Return [X, Y] of the center of cell containing provided text 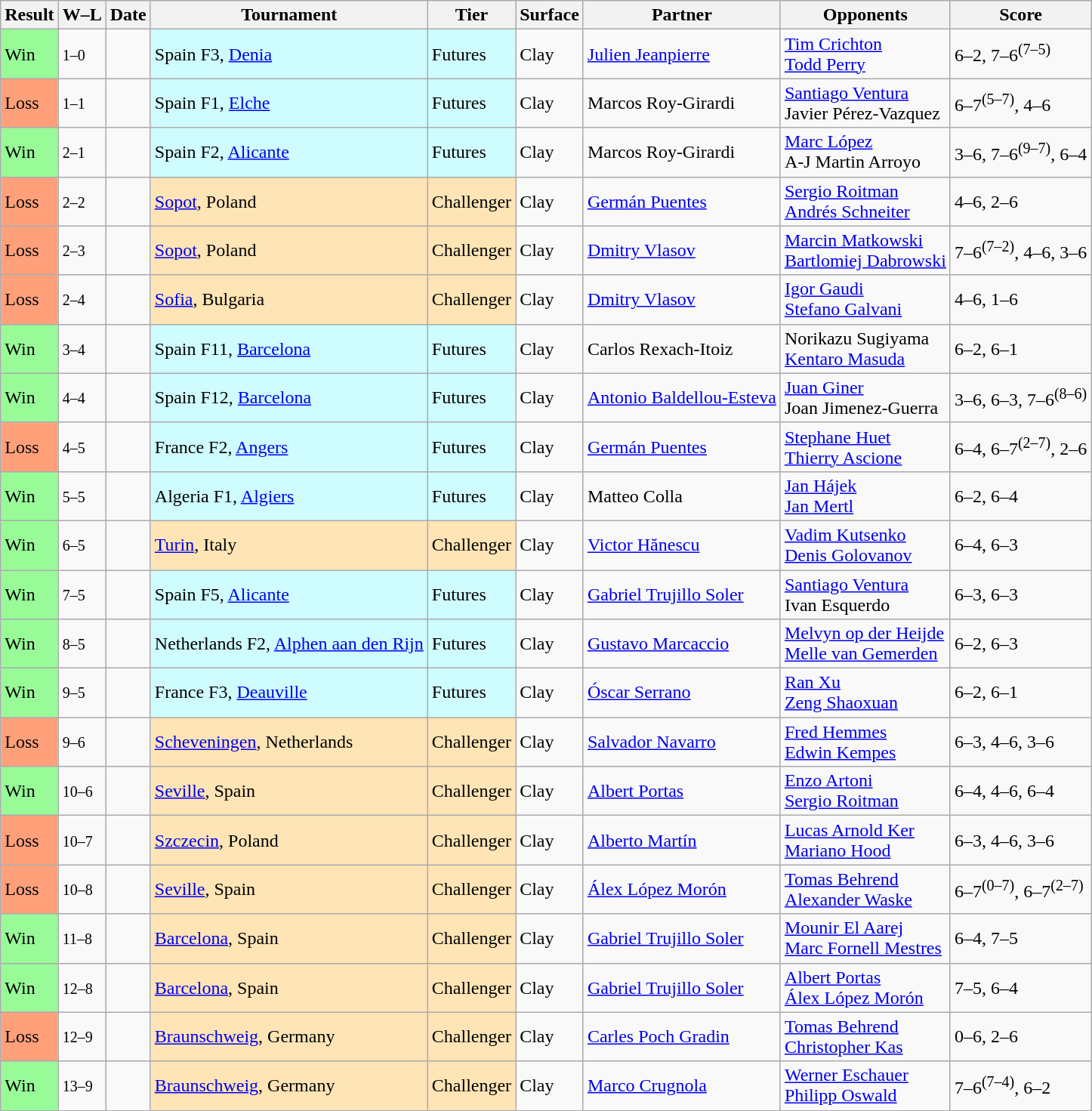
Melvyn op der Heijde Melle van Gemerden [865, 643]
Igor Gaudi Stefano Galvani [865, 299]
Albert Portas Álex López Morón [865, 988]
Albert Portas [681, 792]
Vadim Kutsenko Denis Golovanov [865, 545]
Antonio Baldellou-Esteva [681, 397]
6–7(0–7), 6–7(2–7) [1020, 890]
6–4, 7–5 [1020, 938]
12–8 [82, 988]
Julien Jeanpierre [681, 54]
6–2, 6–3 [1020, 643]
France F2, Angers [288, 447]
6–7(5–7), 4–6 [1020, 103]
6–4, 4–6, 6–4 [1020, 792]
Marc López A-J Martin Arroyo [865, 153]
1–0 [82, 54]
Ran Xu Zeng Shaoxuan [865, 693]
Surface [550, 15]
Werner Eschauer Philipp Oswald [865, 1086]
3–4 [82, 349]
10–6 [82, 792]
Spain F2, Alicante [288, 153]
Alberto Martín [681, 840]
Stephane Huet Thierry Ascione [865, 447]
12–9 [82, 1036]
4–6, 1–6 [1020, 299]
4–6, 2–6 [1020, 201]
Marco Crugnola [681, 1086]
Santiago Ventura Javier Pérez-Vazquez [865, 103]
Enzo Artoni Sergio Roitman [865, 792]
6–2, 6–4 [1020, 495]
4–4 [82, 397]
Spain F5, Alicante [288, 594]
Score [1020, 15]
Algeria F1, Algiers [288, 495]
Tier [471, 15]
2–3 [82, 251]
8–5 [82, 643]
6–4, 6–7(2–7), 2–6 [1020, 447]
6–3, 6–3 [1020, 594]
Óscar Serrano [681, 693]
9–5 [82, 693]
Opponents [865, 15]
Salvador Navarro [681, 742]
10–7 [82, 840]
6–2, 7–6(7–5) [1020, 54]
3–6, 7–6(9–7), 6–4 [1020, 153]
Szczecin, Poland [288, 840]
Juan Giner Joan Jimenez-Guerra [865, 397]
Date [128, 15]
Carles Poch Gradin [681, 1036]
2–4 [82, 299]
Spain F1, Elche [288, 103]
5–5 [82, 495]
Norikazu Sugiyama Kentaro Masuda [865, 349]
6–4, 6–3 [1020, 545]
Turin, Italy [288, 545]
9–6 [82, 742]
Gustavo Marcaccio [681, 643]
Tomas Behrend Christopher Kas [865, 1036]
Santiago Ventura Ivan Esquerdo [865, 594]
Matteo Colla [681, 495]
Netherlands F2, Alphen aan den Rijn [288, 643]
Tomas Behrend Alexander Waske [865, 890]
Spain F3, Denia [288, 54]
Partner [681, 15]
Sergio Roitman Andrés Schneiter [865, 201]
Tim Crichton Todd Perry [865, 54]
6–5 [82, 545]
Sofia, Bulgaria [288, 299]
1–1 [82, 103]
Marcin Matkowski Bartlomiej Dabrowski [865, 251]
11–8 [82, 938]
2–2 [82, 201]
W–L [82, 15]
Lucas Arnold Ker Mariano Hood [865, 840]
10–8 [82, 890]
Scheveningen, Netherlands [288, 742]
7–6(7–4), 6–2 [1020, 1086]
0–6, 2–6 [1020, 1036]
4–5 [82, 447]
3–6, 6–3, 7–6(8–6) [1020, 397]
Jan Hájek Jan Mertl [865, 495]
Spain F11, Barcelona [288, 349]
7–5, 6–4 [1020, 988]
France F3, Deauville [288, 693]
Carlos Rexach-Itoiz [681, 349]
7–5 [82, 594]
Fred Hemmes Edwin Kempes [865, 742]
Spain F12, Barcelona [288, 397]
Tournament [288, 15]
Álex López Morón [681, 890]
7–6(7–2), 4–6, 3–6 [1020, 251]
13–9 [82, 1086]
Mounir El Aarej Marc Fornell Mestres [865, 938]
Victor Hănescu [681, 545]
Result [29, 15]
2–1 [82, 153]
